Scan for the cell matching the given text and deliver its [X, Y] coordinate at center. 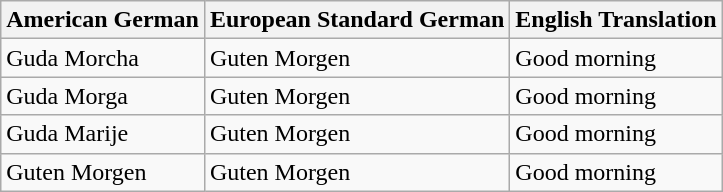
European Standard German [356, 20]
Guda Morcha [103, 58]
Guda Morga [103, 96]
Guda Marije [103, 134]
American German [103, 20]
English Translation [616, 20]
